Locate the cell with the specified text and output its (X, Y) center coordinate. 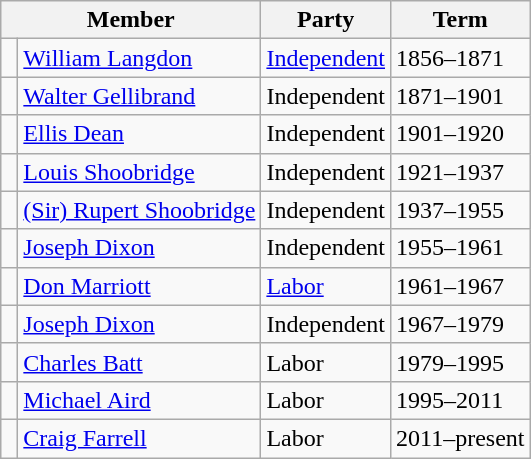
(Sir) Rupert Shoobridge (140, 210)
Charles Batt (140, 362)
1937–1955 (460, 210)
Party (326, 20)
1856–1871 (460, 58)
Don Marriott (140, 286)
1979–1995 (460, 362)
1955–1961 (460, 248)
William Langdon (140, 58)
1871–1901 (460, 96)
Term (460, 20)
Ellis Dean (140, 134)
1901–1920 (460, 134)
Member (131, 20)
Louis Shoobridge (140, 172)
Walter Gellibrand (140, 96)
2011–present (460, 438)
1995–2011 (460, 400)
1961–1967 (460, 286)
1921–1937 (460, 172)
1967–1979 (460, 324)
Craig Farrell (140, 438)
Michael Aird (140, 400)
